Locate the cell with the specified text and output its [X, Y] center coordinate. 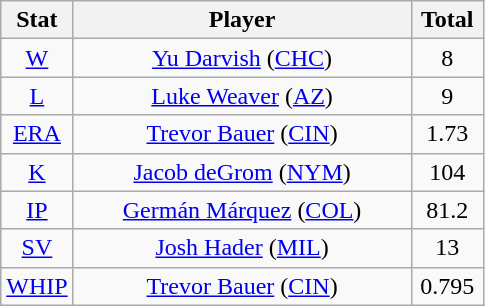
0.795 [447, 286]
SV [37, 248]
WHIP [37, 286]
1.73 [447, 134]
9 [447, 96]
Player [242, 20]
L [37, 96]
Yu Darvish (CHC) [242, 58]
81.2 [447, 210]
IP [37, 210]
W [37, 58]
Total [447, 20]
8 [447, 58]
Jacob deGrom (NYM) [242, 172]
ERA [37, 134]
Germán Márquez (COL) [242, 210]
Josh Hader (MIL) [242, 248]
K [37, 172]
Stat [37, 20]
Luke Weaver (AZ) [242, 96]
104 [447, 172]
13 [447, 248]
